For the text-containing cell, return its midpoint in [X, Y] coordinate format. 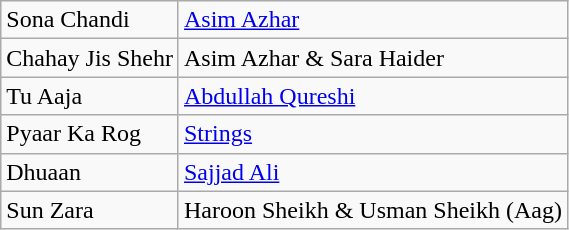
Asim Azhar [372, 20]
Sajjad Ali [372, 172]
Haroon Sheikh & Usman Sheikh (Aag) [372, 210]
Strings [372, 134]
Pyaar Ka Rog [90, 134]
Chahay Jis Shehr [90, 58]
Tu Aaja [90, 96]
Sona Chandi [90, 20]
Sun Zara [90, 210]
Asim Azhar & Sara Haider [372, 58]
Dhuaan [90, 172]
Abdullah Qureshi [372, 96]
